For the text-containing cell, return its midpoint in [x, y] coordinate format. 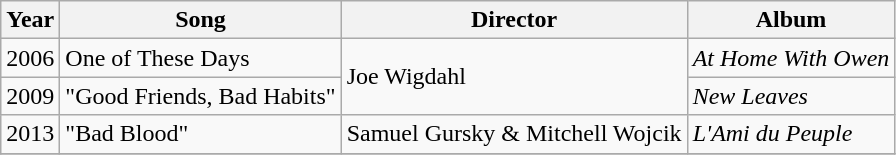
Director [514, 20]
Song [200, 20]
2013 [30, 134]
Year [30, 20]
2009 [30, 96]
Album [791, 20]
"Good Friends, Bad Habits" [200, 96]
New Leaves [791, 96]
"Bad Blood" [200, 134]
At Home With Owen [791, 58]
Joe Wigdahl [514, 77]
L'Ami du Peuple [791, 134]
Samuel Gursky & Mitchell Wojcik [514, 134]
One of These Days [200, 58]
2006 [30, 58]
